Scan for the cell matching the given text and deliver its [X, Y] coordinate at center. 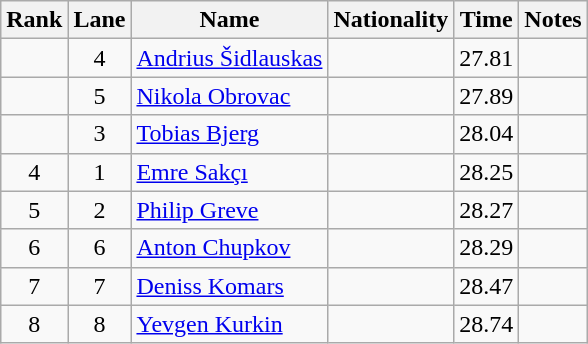
Philip Greve [230, 210]
2 [100, 210]
28.74 [486, 324]
Name [230, 20]
Rank [34, 20]
28.27 [486, 210]
27.89 [486, 96]
Emre Sakçı [230, 172]
28.29 [486, 248]
Yevgen Kurkin [230, 324]
Deniss Komars [230, 286]
28.04 [486, 134]
Tobias Bjerg [230, 134]
Nationality [391, 20]
1 [100, 172]
Nikola Obrovac [230, 96]
Lane [100, 20]
Time [486, 20]
3 [100, 134]
Andrius Šidlauskas [230, 58]
Anton Chupkov [230, 248]
Notes [553, 20]
28.47 [486, 286]
27.81 [486, 58]
28.25 [486, 172]
